Extract the (x, y) coordinate from the center of the cell holding the provided text.  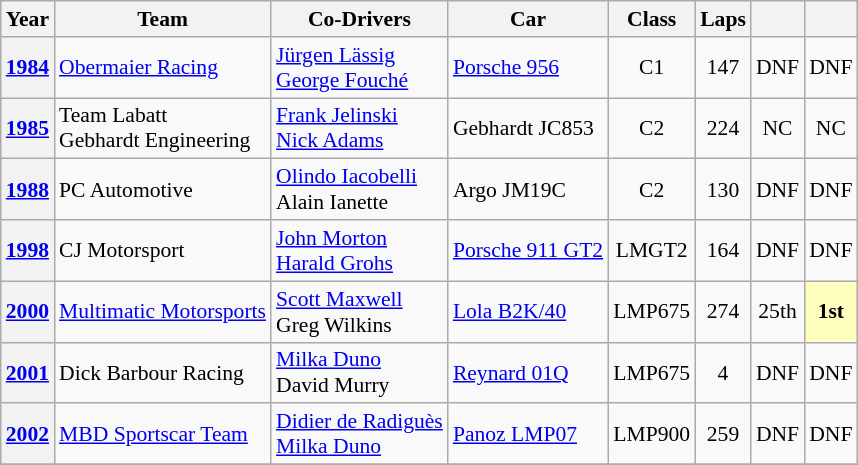
Panoz LMP07 (528, 434)
2001 (28, 372)
Scott Maxwell Greg Wilkins (360, 312)
147 (723, 68)
130 (723, 190)
1984 (28, 68)
Gebhardt JC853 (528, 128)
Lola B2K/40 (528, 312)
Car (528, 19)
Year (28, 19)
2000 (28, 312)
164 (723, 250)
224 (723, 128)
C1 (652, 68)
2002 (28, 434)
Milka Duno David Murry (360, 372)
Jürgen Lässig George Fouché (360, 68)
Obermaier Racing (162, 68)
PC Automotive (162, 190)
1988 (28, 190)
Laps (723, 19)
John Morton Harald Grohs (360, 250)
259 (723, 434)
274 (723, 312)
4 (723, 372)
Team (162, 19)
1985 (28, 128)
Reynard 01Q (528, 372)
Olindo Iacobelli Alain Ianette (360, 190)
Frank Jelinski Nick Adams (360, 128)
MBD Sportscar Team (162, 434)
1998 (28, 250)
Multimatic Motorsports (162, 312)
1st (830, 312)
Didier de Radiguès Milka Duno (360, 434)
Co-Drivers (360, 19)
Argo JM19C (528, 190)
CJ Motorsport (162, 250)
25th (778, 312)
Team Labatt Gebhardt Engineering (162, 128)
Porsche 911 GT2 (528, 250)
LMP900 (652, 434)
LMGT2 (652, 250)
Class (652, 19)
Dick Barbour Racing (162, 372)
Porsche 956 (528, 68)
